Provide the [X, Y] coordinate of the cell's center where the given text is located.  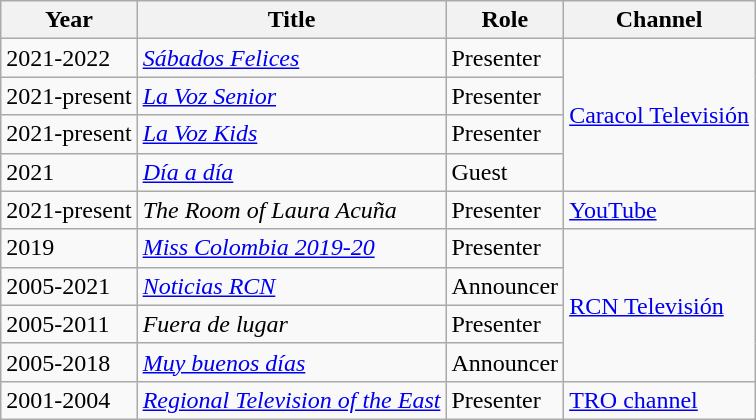
2021-2022 [69, 58]
Muy buenos días [292, 362]
La Voz Kids [292, 134]
Fuera de lugar [292, 324]
TRO channel [660, 400]
Miss Colombia 2019-20 [292, 248]
Noticias RCN [292, 286]
RCN Televisión [660, 305]
Channel [660, 20]
YouTube [660, 210]
Regional Television of the East [292, 400]
The Room of Laura Acuña [292, 210]
2005-2018 [69, 362]
2001-2004 [69, 400]
Year [69, 20]
Caracol Televisión [660, 115]
Sábados Felices [292, 58]
2019 [69, 248]
La Voz Senior [292, 96]
2005-2021 [69, 286]
Día a día [292, 172]
Title [292, 20]
Role [505, 20]
2021 [69, 172]
2005-2011 [69, 324]
Guest [505, 172]
